From the cell containing the given text, extract its center point as (X, Y) coordinate. 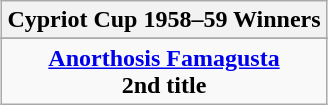
Cypriot Cup 1958–59 Winners (164, 20)
Anorthosis Famagusta2nd title (164, 72)
